Output the [X, Y] coordinate of the center of the cell containing the given text.  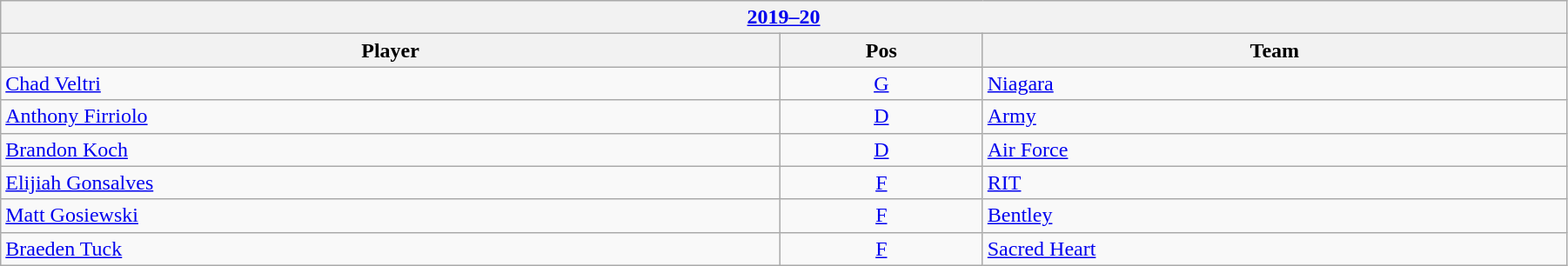
Brandon Koch [391, 150]
Team [1274, 50]
Air Force [1274, 150]
Player [391, 50]
Sacred Heart [1274, 249]
Niagara [1274, 83]
2019–20 [784, 17]
G [881, 83]
Chad Veltri [391, 83]
Anthony Firriolo [391, 116]
RIT [1274, 183]
Army [1274, 116]
Braeden Tuck [391, 249]
Pos [881, 50]
Bentley [1274, 216]
Matt Gosiewski [391, 216]
Elijiah Gonsalves [391, 183]
